Identify which cell holds the provided text, then report its (X, Y) central coordinate. 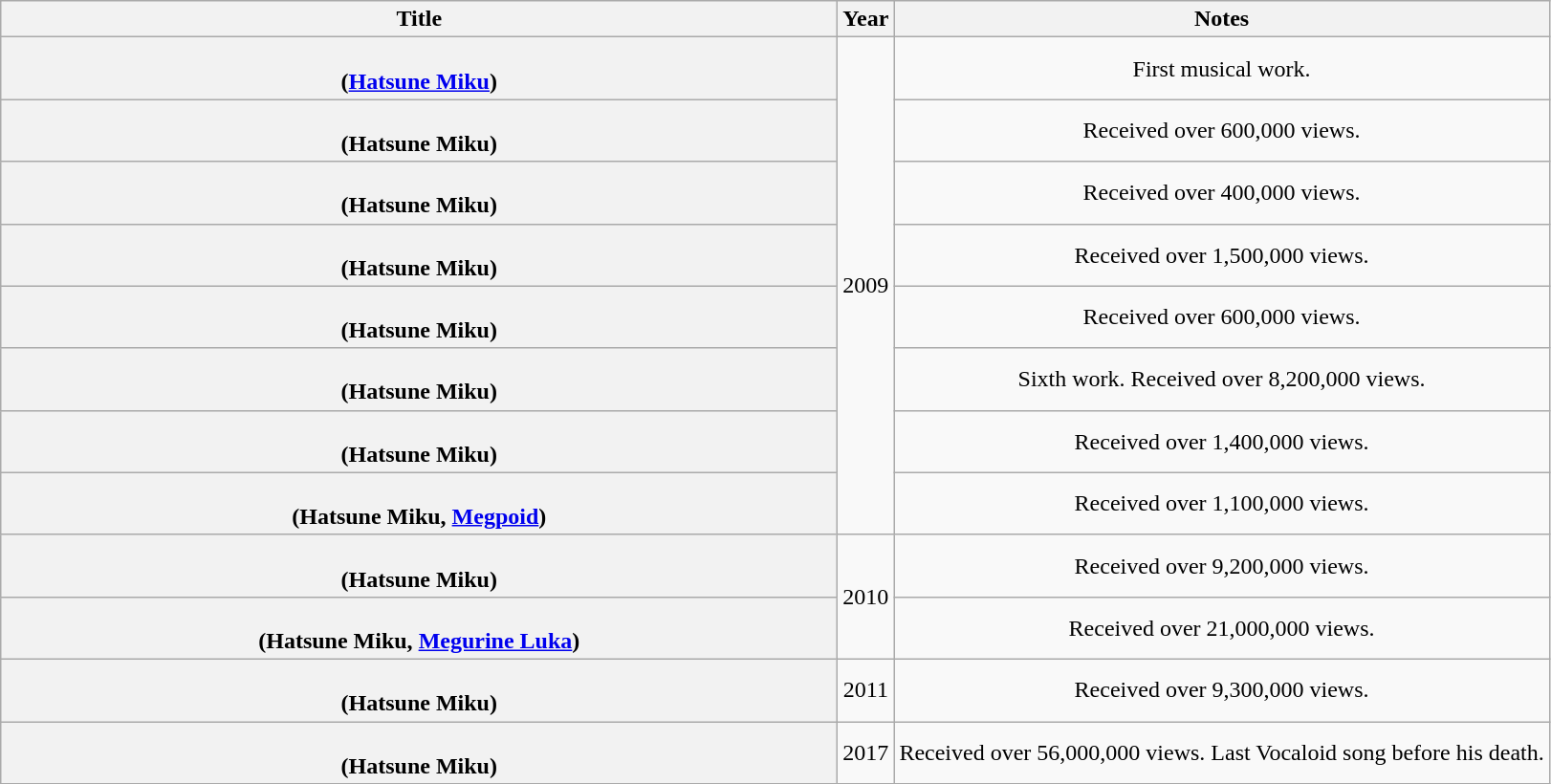
Title (419, 19)
Received over 1,100,000 views. (1222, 503)
2011 (866, 690)
(Hatsune Miku, Megurine Luka) (419, 627)
2017 (866, 751)
Year (866, 19)
Received over 400,000 views. (1222, 193)
Received over 56,000,000 views. Last Vocaloid song before his death. (1222, 751)
2009 (866, 286)
Received over 1,400,000 views. (1222, 442)
Received over 1,500,000 views. (1222, 254)
2010 (866, 597)
Received over 9,200,000 views. (1222, 566)
Received over 9,300,000 views. (1222, 690)
Sixth work. Received over 8,200,000 views. (1222, 379)
Notes (1222, 19)
First musical work. (1222, 69)
(Hatsune Miku, Megpoid) (419, 503)
Received over 21,000,000 views. (1222, 627)
